Identify which cell holds the provided text, then report its [X, Y] central coordinate. 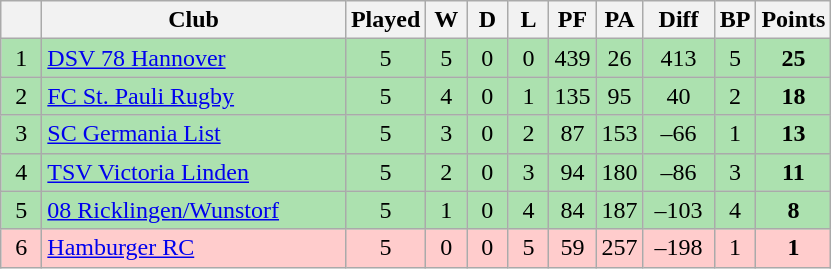
–86 [678, 172]
–103 [678, 210]
439 [572, 58]
Diff [678, 20]
40 [678, 96]
BP [735, 20]
18 [794, 96]
Club [194, 20]
PF [572, 20]
08 Ricklingen/Wunstorf [194, 210]
26 [620, 58]
W [446, 20]
6 [22, 248]
D [488, 20]
180 [620, 172]
84 [572, 210]
59 [572, 248]
153 [620, 134]
SC Germania List [194, 134]
413 [678, 58]
Points [794, 20]
FC St. Pauli Rugby [194, 96]
135 [572, 96]
257 [620, 248]
87 [572, 134]
8 [794, 210]
TSV Victoria Linden [194, 172]
95 [620, 96]
11 [794, 172]
L [528, 20]
Played [385, 20]
187 [620, 210]
13 [794, 134]
Hamburger RC [194, 248]
DSV 78 Hannover [194, 58]
–198 [678, 248]
PA [620, 20]
94 [572, 172]
25 [794, 58]
–66 [678, 134]
